Return the (x, y) coordinate for the center point of the cell that contains the specified text.  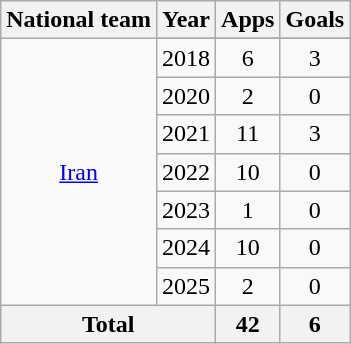
Goals (315, 20)
Apps (248, 20)
2021 (186, 134)
2018 (186, 58)
Total (108, 324)
2022 (186, 172)
2025 (186, 286)
1 (248, 210)
National team (79, 20)
Iran (79, 172)
2024 (186, 248)
2020 (186, 96)
2023 (186, 210)
11 (248, 134)
Year (186, 20)
42 (248, 324)
